Scan for the cell matching the given text and deliver its [X, Y] coordinate at center. 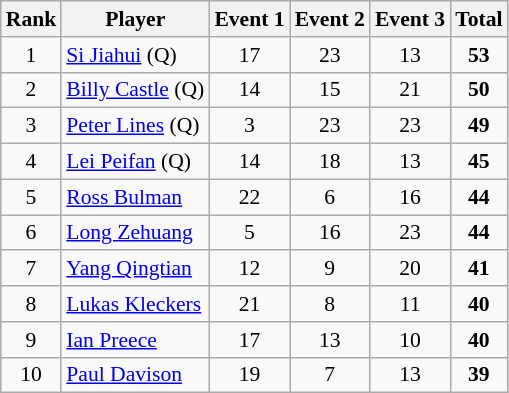
22 [249, 197]
Si Jiahui (Q) [135, 55]
Yang Qingtian [135, 269]
49 [478, 126]
20 [410, 269]
Billy Castle (Q) [135, 90]
Total [478, 19]
53 [478, 55]
15 [330, 90]
19 [249, 375]
Rank [32, 19]
11 [410, 304]
45 [478, 162]
Lei Peifan (Q) [135, 162]
50 [478, 90]
4 [32, 162]
2 [32, 90]
Peter Lines (Q) [135, 126]
Event 3 [410, 19]
39 [478, 375]
Player [135, 19]
Ross Bulman [135, 197]
18 [330, 162]
1 [32, 55]
Paul Davison [135, 375]
Event 1 [249, 19]
Ian Preece [135, 340]
41 [478, 269]
Long Zehuang [135, 233]
Event 2 [330, 19]
12 [249, 269]
Lukas Kleckers [135, 304]
